Determine the (x, y) coordinate at the center of the cell enclosing the given text.  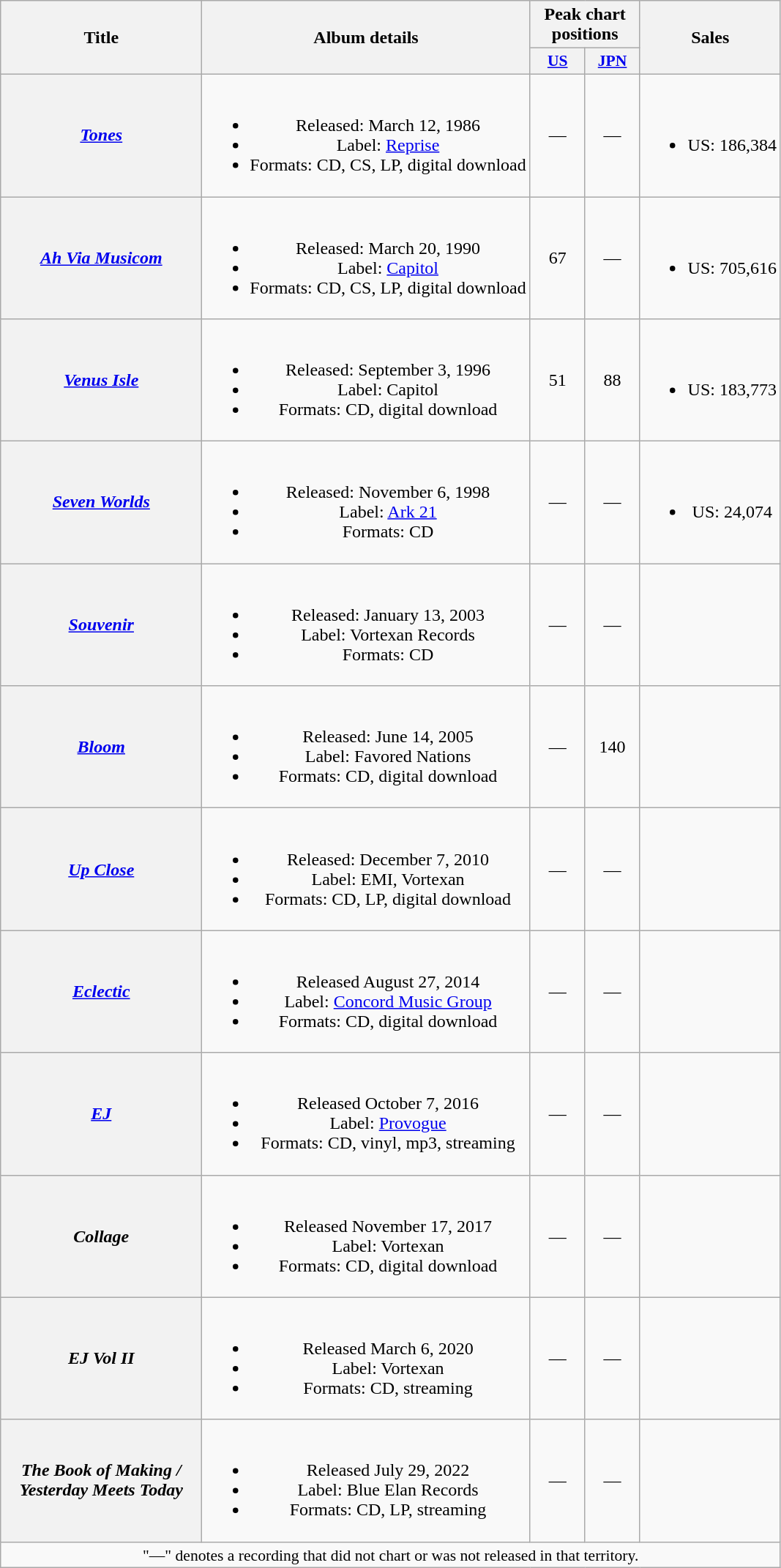
Ah Via Musicom (101, 258)
Released: March 12, 1986Label: RepriseFormats: CD, CS, LP, digital download (366, 135)
Released November 17, 2017Label: VortexanFormats: CD, digital download (366, 1236)
Souvenir (101, 625)
US: 705,616 (710, 258)
Released: March 20, 1990Label: CapitolFormats: CD, CS, LP, digital download (366, 258)
Album details (366, 38)
Released March 6, 2020Label: VortexanFormats: CD, streaming (366, 1359)
Tones (101, 135)
US (558, 61)
Collage (101, 1236)
Released July 29, 2022Label: Blue Elan RecordsFormats: CD, LP, streaming (366, 1480)
Up Close (101, 870)
US: 24,074 (710, 502)
EJ Vol II (101, 1359)
Title (101, 38)
Released: June 14, 2005Label: Favored NationsFormats: CD, digital download (366, 747)
Released: November 6, 1998Label: Ark 21Formats: CD (366, 502)
51 (558, 381)
Seven Worlds (101, 502)
67 (558, 258)
Peak chart positions (585, 25)
Sales (710, 38)
US: 183,773 (710, 381)
"—" denotes a recording that did not chart or was not released in that territory. (391, 1555)
Released: December 7, 2010Label: EMI, VortexanFormats: CD, LP, digital download (366, 870)
Bloom (101, 747)
Released: September 3, 1996Label: CapitolFormats: CD, digital download (366, 381)
Released: January 13, 2003Label: Vortexan RecordsFormats: CD (366, 625)
140 (612, 747)
US: 186,384 (710, 135)
Venus Isle (101, 381)
EJ (101, 1114)
Released October 7, 2016Label: ProvogueFormats: CD, vinyl, mp3, streaming (366, 1114)
Eclectic (101, 991)
The Book of Making / Yesterday Meets Today (101, 1480)
Released August 27, 2014Label: Concord Music GroupFormats: CD, digital download (366, 991)
JPN (612, 61)
88 (612, 381)
